For the text-containing cell, return its midpoint in [X, Y] coordinate format. 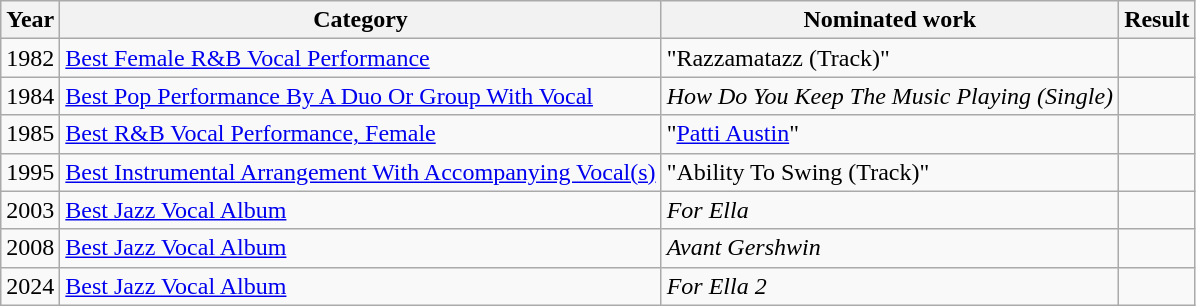
Nominated work [890, 20]
1995 [30, 172]
Best Pop Performance By A Duo Or Group With Vocal [360, 96]
"Razzamatazz (Track)" [890, 58]
For Ella [890, 210]
Avant Gershwin [890, 248]
"Ability To Swing (Track)" [890, 172]
Best R&B Vocal Performance, Female [360, 134]
1982 [30, 58]
Best Female R&B Vocal Performance [360, 58]
2024 [30, 286]
1985 [30, 134]
Year [30, 20]
Result [1157, 20]
How Do You Keep The Music Playing (Single) [890, 96]
1984 [30, 96]
Best Instrumental Arrangement With Accompanying Vocal(s) [360, 172]
"Patti Austin" [890, 134]
For Ella 2 [890, 286]
2008 [30, 248]
2003 [30, 210]
Category [360, 20]
